For the text-containing cell, return its midpoint in [x, y] coordinate format. 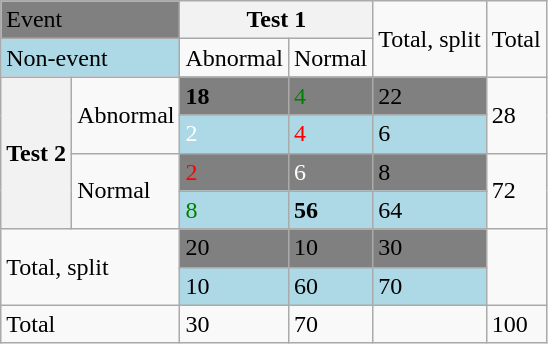
100 [516, 324]
Test 1 [276, 20]
28 [516, 115]
64 [430, 210]
Test 2 [36, 153]
56 [330, 210]
60 [330, 286]
20 [234, 248]
Event [90, 20]
22 [430, 96]
18 [234, 96]
72 [516, 191]
Non-event [90, 58]
